Determine the [X, Y] coordinate at the center of the cell enclosing the given text.  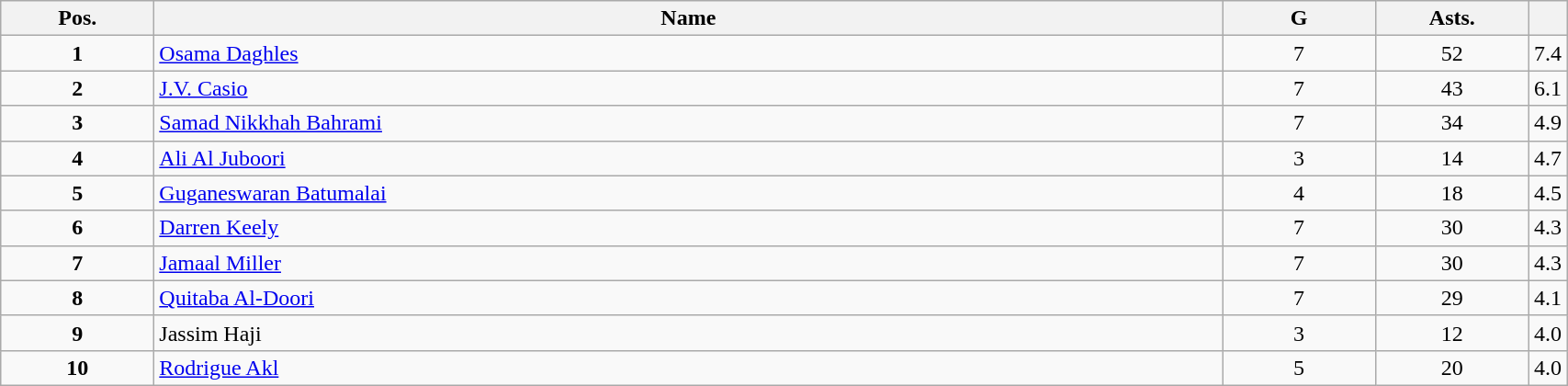
6 [77, 228]
4.1 [1549, 298]
2 [77, 88]
52 [1451, 53]
43 [1451, 88]
Rodrigue Akl [689, 368]
9 [77, 333]
Name [689, 18]
12 [1451, 333]
J.V. Casio [689, 88]
Quitaba Al-Doori [689, 298]
4.7 [1549, 158]
18 [1451, 193]
Jamaal Miller [689, 263]
29 [1451, 298]
Samad Nikkhah Bahrami [689, 123]
34 [1451, 123]
Jassim Haji [689, 333]
G [1299, 18]
Darren Keely [689, 228]
Guganeswaran Batumalai [689, 193]
20 [1451, 368]
4.5 [1549, 193]
14 [1451, 158]
Ali Al Juboori [689, 158]
Osama Daghles [689, 53]
Pos. [77, 18]
Asts. [1451, 18]
6.1 [1549, 88]
4.9 [1549, 123]
8 [77, 298]
10 [77, 368]
1 [77, 53]
7.4 [1549, 53]
